Scan for the cell matching the given text and deliver its [x, y] coordinate at center. 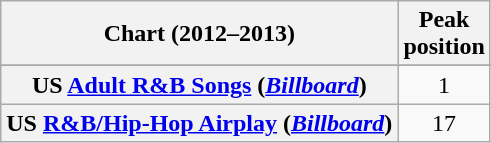
US Adult R&B Songs (Billboard) [200, 85]
Peakposition [444, 34]
Chart (2012–2013) [200, 34]
17 [444, 123]
US R&B/Hip-Hop Airplay (Billboard) [200, 123]
1 [444, 85]
